Determine the (x, y) coordinate at the center of the cell enclosing the given text.  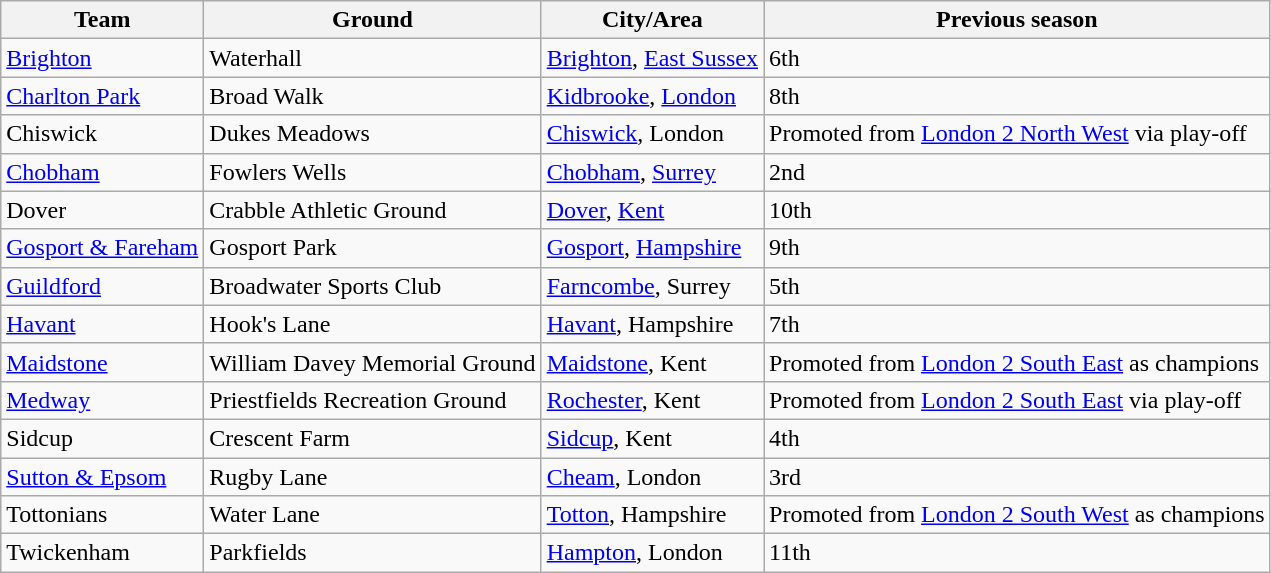
Brighton (102, 58)
Water Lane (372, 515)
Parkfields (372, 553)
Havant (102, 324)
Havant, Hampshire (652, 324)
Maidstone (102, 362)
Crabble Athletic Ground (372, 210)
Broadwater Sports Club (372, 286)
Chiswick, London (652, 134)
William Davey Memorial Ground (372, 362)
Guildford (102, 286)
Hook's Lane (372, 324)
Chiswick (102, 134)
Cheam, London (652, 477)
7th (1018, 324)
Rochester, Kent (652, 400)
Farncombe, Surrey (652, 286)
Ground (372, 20)
Medway (102, 400)
Kidbrooke, London (652, 96)
Promoted from London 2 North West via play-off (1018, 134)
Gosport, Hampshire (652, 248)
10th (1018, 210)
Dover (102, 210)
Tottonians (102, 515)
Maidstone, Kent (652, 362)
Waterhall (372, 58)
5th (1018, 286)
Brighton, East Sussex (652, 58)
Previous season (1018, 20)
Chobham, Surrey (652, 172)
Chobham (102, 172)
Dukes Meadows (372, 134)
Promoted from London 2 South West as champions (1018, 515)
Sutton & Epsom (102, 477)
6th (1018, 58)
Sidcup (102, 438)
Priestfields Recreation Ground (372, 400)
Fowlers Wells (372, 172)
3rd (1018, 477)
City/Area (652, 20)
Crescent Farm (372, 438)
2nd (1018, 172)
4th (1018, 438)
Team (102, 20)
11th (1018, 553)
Promoted from London 2 South East via play-off (1018, 400)
Rugby Lane (372, 477)
Dover, Kent (652, 210)
Sidcup, Kent (652, 438)
Promoted from London 2 South East as champions (1018, 362)
Gosport & Fareham (102, 248)
Broad Walk (372, 96)
Hampton, London (652, 553)
Totton, Hampshire (652, 515)
8th (1018, 96)
Gosport Park (372, 248)
Twickenham (102, 553)
Charlton Park (102, 96)
9th (1018, 248)
